Detect which cell encompasses the target text, then output its (X, Y) center coordinate. 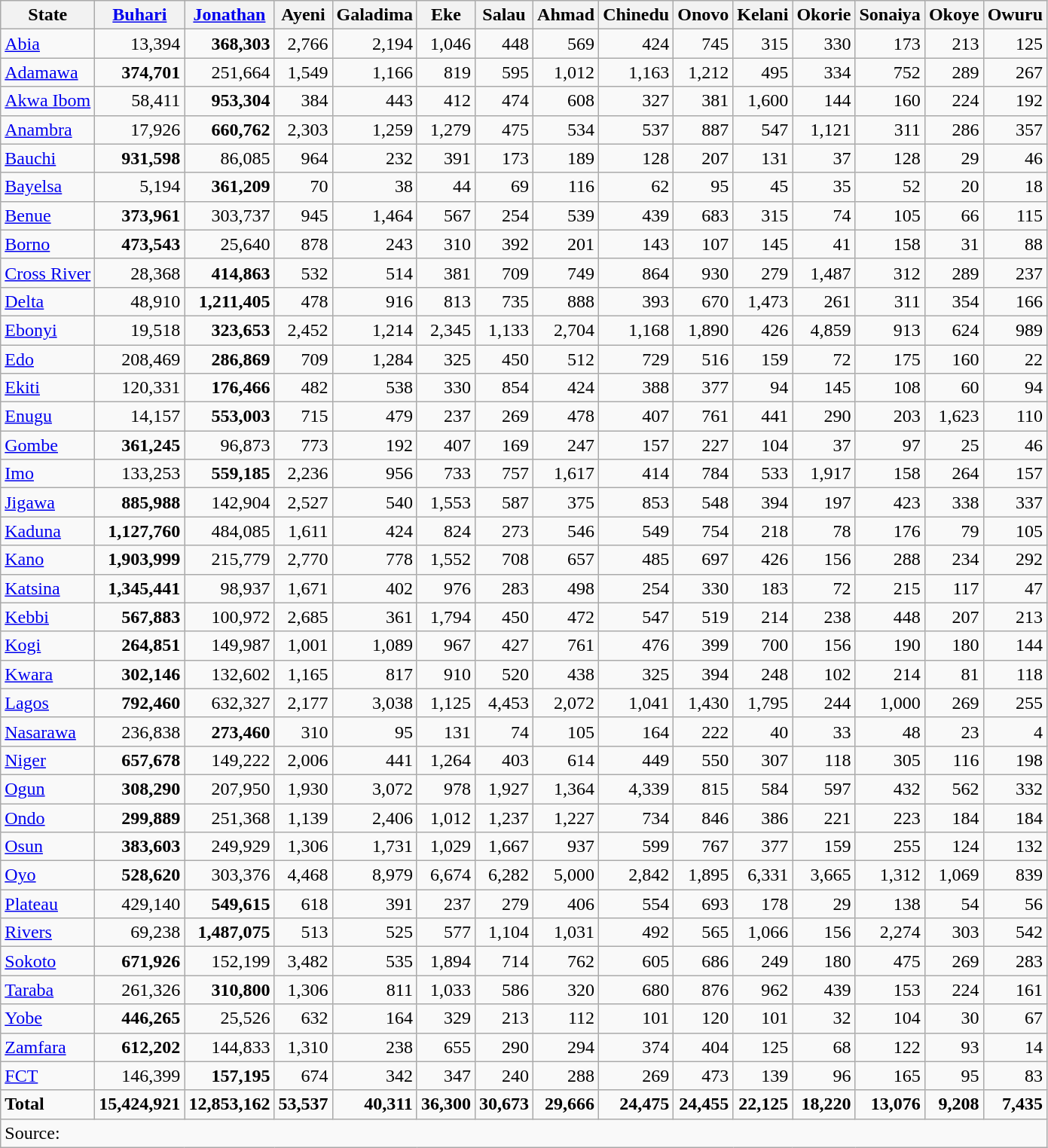
945 (303, 215)
1,168 (636, 330)
614 (567, 760)
FCT (48, 1076)
Ekiti (48, 388)
197 (824, 502)
Niger (48, 760)
305 (890, 760)
142,904 (229, 502)
323,653 (229, 330)
539 (567, 215)
78 (824, 531)
2,274 (890, 933)
655 (446, 1047)
249 (762, 961)
107 (704, 244)
1,214 (374, 330)
1,000 (890, 703)
54 (954, 904)
286,869 (229, 359)
267 (1015, 72)
632 (303, 1018)
117 (954, 588)
1,894 (446, 961)
240 (503, 1076)
96 (824, 1076)
817 (374, 674)
967 (446, 646)
83 (1015, 1076)
657,678 (140, 760)
532 (303, 273)
773 (303, 445)
597 (824, 789)
3,038 (374, 703)
307 (762, 760)
733 (446, 474)
310,800 (229, 990)
752 (890, 72)
29,666 (567, 1104)
599 (636, 847)
Kaduna (48, 531)
14 (1015, 1047)
State (48, 15)
122 (890, 1047)
989 (1015, 330)
1,623 (954, 417)
565 (704, 933)
8,979 (374, 875)
414 (636, 474)
149,222 (229, 760)
124 (954, 847)
243 (374, 244)
671,926 (140, 961)
4,453 (503, 703)
383,603 (140, 847)
361,209 (229, 187)
1,104 (503, 933)
567 (446, 215)
854 (503, 388)
35 (824, 187)
569 (567, 44)
Rivers (48, 933)
261 (824, 301)
910 (446, 674)
474 (503, 101)
40,311 (374, 1104)
Ondo (48, 817)
93 (954, 1047)
Onovo (704, 15)
4,468 (303, 875)
700 (762, 646)
446,265 (140, 1018)
169 (503, 445)
69 (503, 187)
632,327 (229, 703)
2,406 (374, 817)
824 (446, 531)
1,069 (954, 875)
549 (636, 531)
337 (1015, 502)
294 (567, 1047)
32 (824, 1018)
584 (762, 789)
342 (374, 1076)
31 (954, 244)
1,731 (374, 847)
406 (567, 904)
1,600 (762, 101)
754 (704, 531)
251,368 (229, 817)
5,194 (140, 187)
553,003 (229, 417)
Yobe (48, 1018)
Chinedu (636, 15)
Sonaiya (890, 15)
670 (704, 301)
472 (567, 617)
264,851 (140, 646)
1,089 (374, 646)
215 (890, 588)
248 (762, 674)
Zamfara (48, 1047)
1,473 (762, 301)
605 (636, 961)
749 (567, 273)
97 (890, 445)
133,253 (140, 474)
811 (374, 990)
308,290 (140, 789)
Eke (446, 15)
218 (762, 531)
Katsina (48, 588)
512 (567, 359)
292 (1015, 560)
1,066 (762, 933)
52 (890, 187)
1,165 (303, 674)
516 (704, 359)
2,194 (374, 44)
479 (374, 417)
438 (567, 674)
1,930 (303, 789)
132,602 (229, 674)
251,664 (229, 72)
120,331 (140, 388)
334 (824, 72)
953,304 (229, 101)
208,469 (140, 359)
1,264 (446, 760)
762 (567, 961)
Imo (48, 474)
492 (636, 933)
449 (636, 760)
1,211,405 (229, 301)
232 (374, 158)
33 (824, 731)
236,838 (140, 731)
144,833 (229, 1047)
Oyo (48, 875)
388 (636, 388)
384 (303, 101)
4,859 (824, 330)
403 (503, 760)
244 (824, 703)
234 (954, 560)
1,237 (503, 817)
1,487 (824, 273)
17,926 (140, 130)
1,895 (704, 875)
813 (446, 301)
1,345,441 (140, 588)
58,411 (140, 101)
6,331 (762, 875)
2,072 (567, 703)
586 (503, 990)
139 (762, 1076)
1,031 (567, 933)
1,927 (503, 789)
320 (567, 990)
9,208 (954, 1104)
152,199 (229, 961)
3,482 (303, 961)
13,076 (890, 1104)
853 (636, 502)
608 (567, 101)
88 (1015, 244)
Ogun (48, 789)
Bayelsa (48, 187)
Ahmad (567, 15)
110 (1015, 417)
375 (567, 502)
612,202 (140, 1047)
1,033 (446, 990)
473,543 (140, 244)
1,121 (824, 130)
1,890 (704, 330)
1,552 (446, 560)
Buhari (140, 15)
Galadima (374, 15)
399 (704, 646)
976 (446, 588)
535 (374, 961)
913 (890, 330)
273,460 (229, 731)
792,460 (140, 703)
368,303 (229, 44)
550 (704, 760)
2,006 (303, 760)
161 (1015, 990)
540 (374, 502)
4 (1015, 731)
30,673 (503, 1104)
338 (954, 502)
885,988 (140, 502)
2,236 (303, 474)
1,794 (446, 617)
930 (704, 273)
Kwara (48, 674)
66 (954, 215)
138 (890, 904)
528,620 (140, 875)
519 (704, 617)
484,085 (229, 531)
559,185 (229, 474)
303,737 (229, 215)
878 (303, 244)
273 (503, 531)
767 (704, 847)
1,487,075 (229, 933)
595 (503, 72)
132 (1015, 847)
708 (503, 560)
19,518 (140, 330)
1,259 (374, 130)
839 (1015, 875)
69,238 (140, 933)
28,368 (140, 273)
937 (567, 847)
98,937 (229, 588)
Kogi (48, 646)
67 (1015, 1018)
2,527 (303, 502)
18 (1015, 187)
62 (636, 187)
412 (446, 101)
Osun (48, 847)
25,640 (229, 244)
120 (704, 1018)
2,685 (303, 617)
Adamawa (48, 72)
249,929 (229, 847)
1,312 (890, 875)
13,394 (140, 44)
587 (503, 502)
68 (824, 1047)
931,598 (140, 158)
175 (890, 359)
Enugu (48, 417)
473 (704, 1076)
60 (954, 388)
Jonathan (229, 15)
962 (762, 990)
183 (762, 588)
Taraba (48, 990)
207,950 (229, 789)
44 (446, 187)
978 (446, 789)
261,326 (140, 990)
657 (567, 560)
Lagos (48, 703)
1,227 (567, 817)
2,842 (636, 875)
149,987 (229, 646)
2,704 (567, 330)
14,157 (140, 417)
757 (503, 474)
1,284 (374, 359)
498 (567, 588)
303 (954, 933)
443 (374, 101)
374 (636, 1047)
374,701 (140, 72)
693 (704, 904)
347 (446, 1076)
7,435 (1015, 1104)
876 (704, 990)
100,972 (229, 617)
514 (374, 273)
1,903,999 (140, 560)
1,127,760 (140, 531)
247 (567, 445)
Nasarawa (48, 731)
423 (890, 502)
373,961 (140, 215)
1,139 (303, 817)
2,452 (303, 330)
108 (890, 388)
888 (567, 301)
697 (704, 560)
729 (636, 359)
Sokoto (48, 961)
546 (567, 531)
734 (636, 817)
146,399 (140, 1076)
1,795 (762, 703)
96,873 (229, 445)
674 (303, 1076)
2,770 (303, 560)
15,424,921 (140, 1104)
683 (704, 215)
1,617 (567, 474)
53,537 (303, 1104)
327 (636, 101)
618 (303, 904)
189 (567, 158)
1,001 (303, 646)
3,072 (374, 789)
299,889 (140, 817)
819 (446, 72)
112 (567, 1018)
Benue (48, 215)
22,125 (762, 1104)
392 (503, 244)
520 (503, 674)
2,177 (303, 703)
47 (1015, 588)
24,475 (636, 1104)
745 (704, 44)
887 (704, 130)
680 (636, 990)
1,667 (503, 847)
40 (762, 731)
1,310 (303, 1047)
198 (1015, 760)
215,779 (229, 560)
Ebonyi (48, 330)
Source: (524, 1133)
24,455 (704, 1104)
Salau (503, 15)
537 (636, 130)
201 (567, 244)
956 (374, 474)
Kelani (762, 15)
25,526 (229, 1018)
577 (446, 933)
476 (636, 646)
1,163 (636, 72)
Kebbi (48, 617)
22 (1015, 359)
12,853,162 (229, 1104)
222 (704, 731)
554 (636, 904)
1,046 (446, 44)
25 (954, 445)
18,220 (824, 1104)
534 (567, 130)
79 (954, 531)
361 (374, 617)
361,245 (140, 445)
Borno (48, 244)
2,345 (446, 330)
Bauchi (48, 158)
916 (374, 301)
176 (890, 531)
714 (503, 961)
2,766 (303, 44)
660,762 (229, 130)
165 (890, 1076)
562 (954, 789)
1,041 (636, 703)
495 (762, 72)
393 (636, 301)
485 (636, 560)
Plateau (48, 904)
3,665 (824, 875)
157,195 (229, 1076)
1,279 (446, 130)
45 (762, 187)
36,300 (446, 1104)
Ayeni (303, 15)
166 (1015, 301)
221 (824, 817)
332 (1015, 789)
30 (954, 1018)
402 (374, 588)
542 (1015, 933)
86,085 (229, 158)
Okoye (954, 15)
533 (762, 474)
513 (303, 933)
548 (704, 502)
41 (824, 244)
153 (890, 990)
1,166 (374, 72)
56 (1015, 904)
203 (890, 417)
1,553 (446, 502)
427 (503, 646)
432 (890, 789)
302,146 (140, 674)
429,140 (140, 904)
264 (954, 474)
Abia (48, 44)
329 (446, 1018)
Kano (48, 560)
567,883 (140, 617)
6,282 (503, 875)
227 (704, 445)
549,615 (229, 904)
864 (636, 273)
143 (636, 244)
176,466 (229, 388)
48,910 (140, 301)
5,000 (567, 875)
312 (890, 273)
48 (890, 731)
23 (954, 731)
81 (954, 674)
Okorie (824, 15)
686 (704, 961)
Jigawa (48, 502)
482 (303, 388)
1,364 (567, 789)
715 (303, 417)
70 (303, 187)
1,125 (446, 703)
386 (762, 817)
1,212 (704, 72)
1,464 (374, 215)
354 (954, 301)
178 (762, 904)
38 (374, 187)
624 (954, 330)
414,863 (229, 273)
286 (954, 130)
1,671 (303, 588)
102 (824, 674)
784 (704, 474)
1,029 (446, 847)
538 (374, 388)
2,303 (303, 130)
357 (1015, 130)
Gombe (48, 445)
778 (374, 560)
735 (503, 301)
964 (303, 158)
Delta (48, 301)
Owuru (1015, 15)
Total (48, 1104)
190 (890, 646)
1,430 (704, 703)
Cross River (48, 273)
4,339 (636, 789)
6,674 (446, 875)
303,376 (229, 875)
1,611 (303, 531)
115 (1015, 215)
404 (704, 1047)
Akwa Ibom (48, 101)
Edo (48, 359)
1,549 (303, 72)
1,917 (824, 474)
1,133 (503, 330)
223 (890, 817)
525 (374, 933)
20 (954, 187)
815 (704, 789)
Anambra (48, 130)
846 (704, 817)
